Find where the given text appears and provide that cell's center as (X, Y) coordinate. 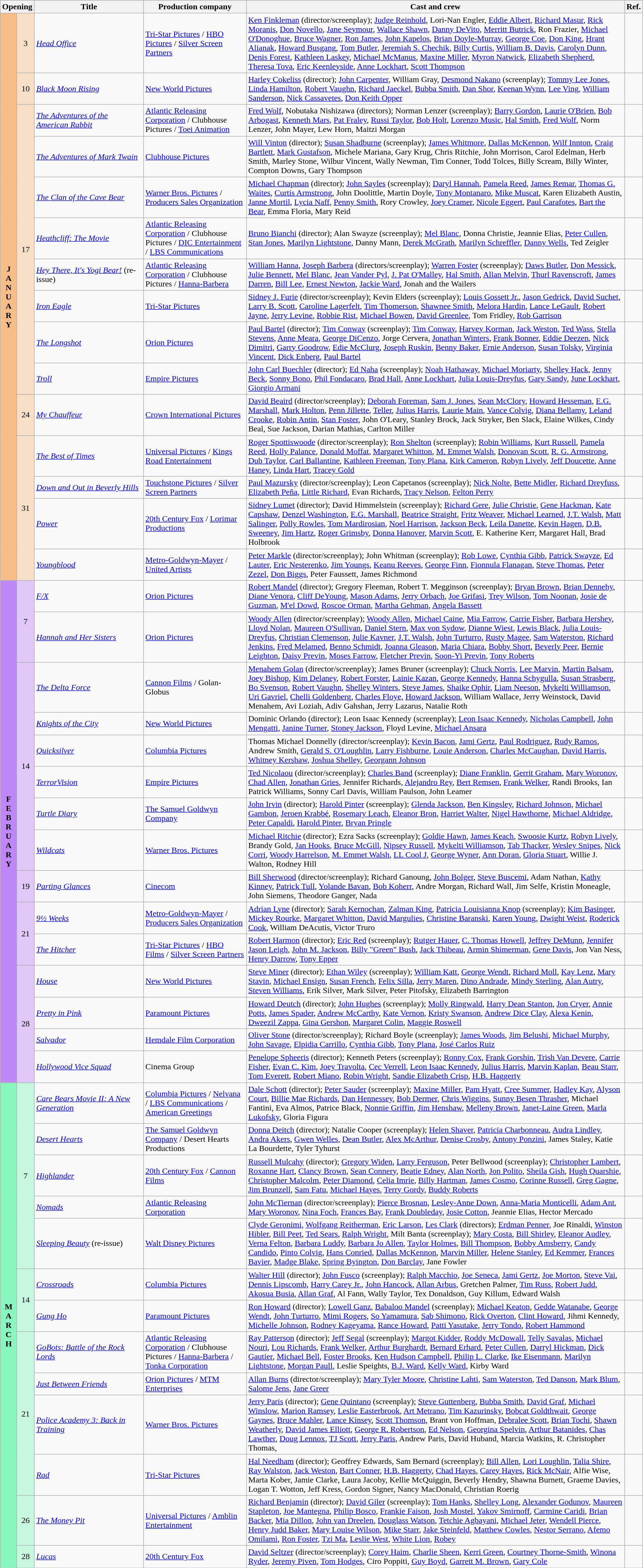
Lucas (89, 1557)
Atlantic Releasing Corporation (195, 1207)
MARCH (9, 1325)
Highlander (89, 1175)
The Samuel Goldwyn Company / Desert Hearts Productions (195, 1139)
Iron Eagle (89, 306)
Cinecom (195, 886)
Heathcliff: The Movie (89, 238)
The Hitcher (89, 949)
The Longshot (89, 342)
Orion Pictures / MTM Enterprises (195, 1384)
Atlantic Releasing Corporation / Clubhouse Pictures / Toei Animation (195, 120)
Universal Pictures / Amblin Entertainment (195, 1520)
Knights of the City (89, 723)
Down and Out in Beverly Hills (89, 488)
My Chauffeur (89, 415)
9½ Weeks (89, 918)
Parting Glances (89, 886)
31 (25, 508)
Rad (89, 1475)
Production company (195, 7)
The Adventures of the American Rabbit (89, 120)
Cast and crew (436, 7)
Metro-Goldwyn-Mayer / United Artists (195, 565)
Hemdale Film Corporation (195, 1040)
20th Century Fox / Lorimar Productions (195, 524)
Desert Hearts (89, 1139)
Allan Burns (director/screenplay); Mary Tyler Moore, Christine Lahti, Sam Waterston, Ted Danson, Mark Blum, Salome Jens, Jane Greer (436, 1384)
Crown International Pictures (195, 415)
The Best of Times (89, 456)
Tri-Star Pictures / HBO Pictures / Silver Screen Partners (195, 43)
Hey There, It's Yogi Bear! (re-issue) (89, 274)
The Adventures of Mark Twain (89, 157)
The Clan of the Cave Bear (89, 197)
Black Moon Rising (89, 89)
Salvador (89, 1040)
Ref. (633, 7)
Universal Pictures / Kings Road Entertainment (195, 456)
Just Between Friends (89, 1384)
Youngblood (89, 565)
Power (89, 524)
Quicksilver (89, 751)
Head Office (89, 43)
F/X (89, 596)
GoBots: Battle of the Rock Lords (89, 1352)
Atlantic Releasing Corporation / Clubhouse Pictures / Hanna-Barbera (195, 274)
House (89, 981)
17 (25, 249)
Clubhouse Pictures (195, 157)
Hannah and Her Sisters (89, 637)
Care Bears Movie II: A New Generation (89, 1103)
20th Century Fox / Cannon Films (195, 1175)
Opening (17, 7)
Atlantic Releasing Corporation / Clubhouse Pictures / Hanna-Barbera / Tonka Corporation (195, 1352)
Title (89, 7)
20th Century Fox (195, 1557)
Warner Bros. Pictures / Producers Sales Organization (195, 197)
Cinema Group (195, 1067)
Walt Disney Pictures (195, 1243)
Cannon Films / Golan-Globus (195, 687)
3 (25, 43)
Touchstone Pictures / Silver Screen Partners (195, 488)
Gung Ho (89, 1316)
Columbia Pictures / Nelvana / LBS Communications / American Greetings (195, 1103)
Turtle Diary (89, 814)
24 (25, 415)
Atlantic Releasing Corporation / Clubhouse Pictures / DIC Entertainment / LBS Communications (195, 238)
26 (25, 1520)
The Samuel Goldwyn Company (195, 814)
Tri-Star Pictures / HBO Films / Silver Screen Partners (195, 949)
Crossroads (89, 1284)
TerrorVision (89, 782)
10 (25, 89)
Hollywood Vice Squad (89, 1067)
Pretty in Pink (89, 1013)
Nomads (89, 1207)
The Money Pit (89, 1520)
The Delta Force (89, 687)
JANUARY (9, 297)
Sleeping Beauty (re-issue) (89, 1243)
Wildcats (89, 850)
Police Academy 3: Back in Training (89, 1425)
FEBRUARY (9, 832)
Metro-Goldwyn-Mayer / Producers Sales Organization (195, 918)
19 (25, 886)
Troll (89, 379)
